For the text-containing cell, return its midpoint in [x, y] coordinate format. 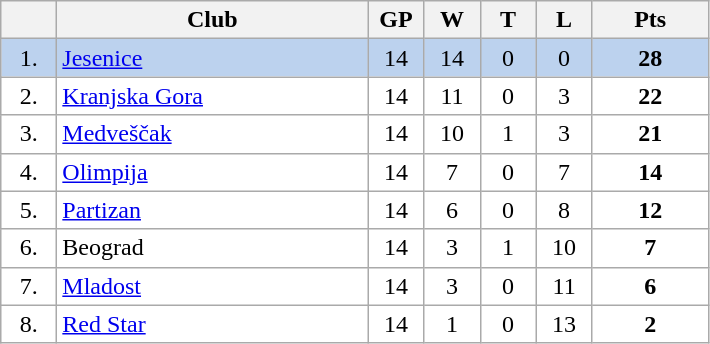
Olimpija [212, 172]
22 [650, 96]
7. [29, 286]
12 [650, 210]
4. [29, 172]
Medveščak [212, 134]
28 [650, 58]
Club [212, 20]
8. [29, 324]
Kranjska Gora [212, 96]
1. [29, 58]
13 [564, 324]
T [508, 20]
W [452, 20]
5. [29, 210]
2. [29, 96]
GP [396, 20]
Pts [650, 20]
8 [564, 210]
21 [650, 134]
Mladost [212, 286]
Partizan [212, 210]
Jesenice [212, 58]
3. [29, 134]
Beograd [212, 248]
Red Star [212, 324]
2 [650, 324]
L [564, 20]
6. [29, 248]
